Return (X, Y) of the center of cell containing provided text 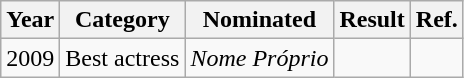
Nominated (260, 20)
Category (122, 20)
Result (372, 20)
Nome Próprio (260, 58)
Best actress (122, 58)
2009 (30, 58)
Year (30, 20)
Ref. (436, 20)
